From the cell containing the given text, extract its center point as [X, Y] coordinate. 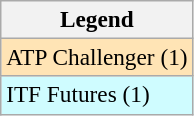
Legend [97, 19]
ATP Challenger (1) [97, 57]
ITF Futures (1) [97, 95]
